For the text-containing cell, return its midpoint in [X, Y] coordinate format. 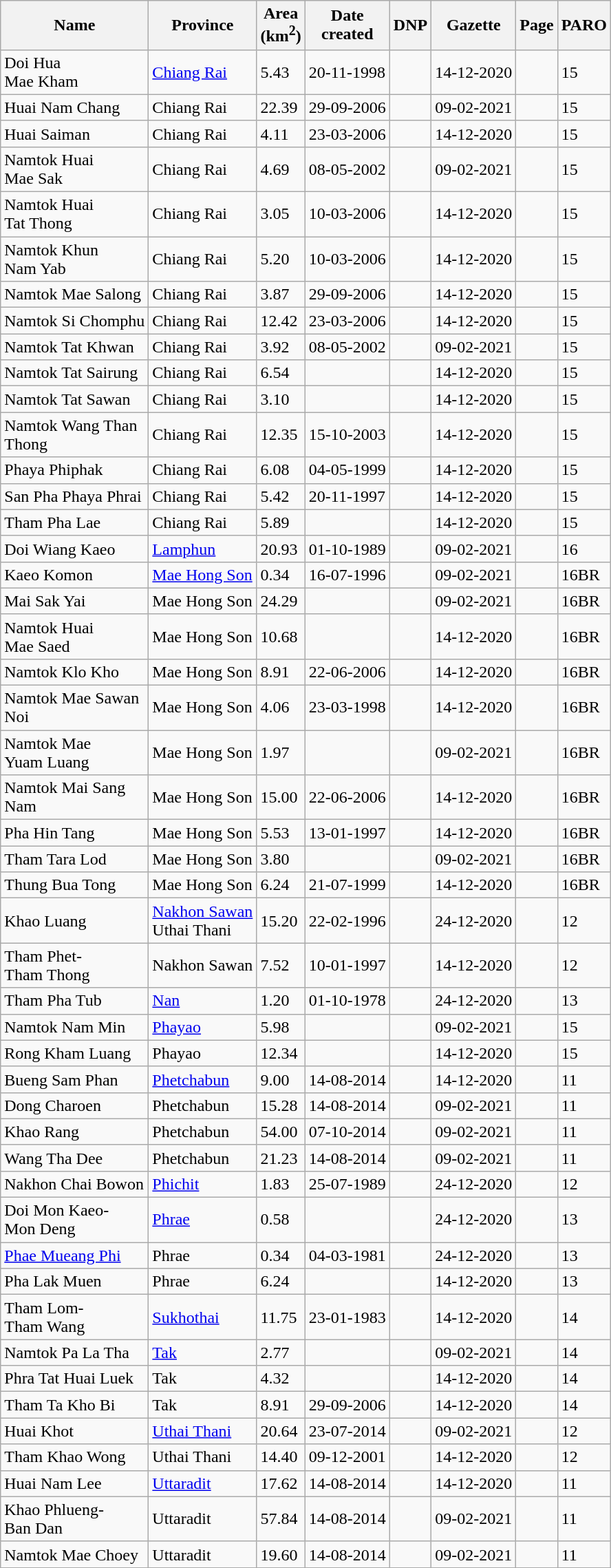
Pha Lak Muen [74, 1282]
23-03-1998 [347, 708]
Gazette [473, 25]
14.40 [281, 1457]
Namtok Tat Sairung [74, 373]
3.80 [281, 859]
22.39 [281, 107]
10.68 [281, 636]
1.20 [281, 1001]
Namtok HuaiMae Saed [74, 636]
4.32 [281, 1379]
Wang Tha Dee [74, 1158]
Rong Kham Luang [74, 1053]
Mai Sak Yai [74, 601]
Doi Wiang Kaeo [74, 549]
Area(km2) [281, 25]
Khao Phlueng-Ban Dan [74, 1518]
Tham Pha Lae [74, 522]
Nakhon Sawan [202, 965]
12.35 [281, 435]
3.87 [281, 295]
16 [583, 549]
22-02-1996 [347, 921]
DNP [410, 25]
7.52 [281, 965]
01-10-1978 [347, 1001]
Namtok Mae Salong [74, 295]
54.00 [281, 1132]
Tham Phet-Tham Thong [74, 965]
Nan [202, 1001]
Huai Saiman [74, 134]
Nakhon Chai Bowon [74, 1184]
20-11-1997 [347, 496]
5.89 [281, 522]
Huai Nam Chang [74, 107]
2.77 [281, 1353]
23-07-2014 [347, 1431]
Phaya Phiphak [74, 470]
3.92 [281, 347]
5.20 [281, 259]
Tham Ta Kho Bi [74, 1405]
12.42 [281, 321]
4.06 [281, 708]
Phra Tat Huai Luek [74, 1379]
15.00 [281, 797]
16-07-1996 [347, 575]
Huai Nam Lee [74, 1483]
Tham Khao Wong [74, 1457]
0.58 [281, 1220]
Phichit [202, 1184]
04-05-1999 [347, 470]
11.75 [281, 1317]
Namtok Tat Sawan [74, 399]
Namtok Si Chomphu [74, 321]
15.28 [281, 1105]
San Pha Phaya Phrai [74, 496]
Bueng Sam Phan [74, 1079]
Kaeo Komon [74, 575]
5.43 [281, 72]
04-03-1981 [347, 1256]
Namtok KhunNam Yab [74, 259]
Namtok HuaiTat Thong [74, 215]
1.97 [281, 753]
Sukhothai [202, 1317]
15.20 [281, 921]
24.29 [281, 601]
Khao Rang [74, 1132]
Khao Luang [74, 921]
Doi HuaMae Kham [74, 72]
Namtok MaeYuam Luang [74, 753]
4.69 [281, 169]
3.05 [281, 215]
09-12-2001 [347, 1457]
57.84 [281, 1518]
PARO [583, 25]
6.08 [281, 470]
Namtok Tat Khwan [74, 347]
Pha Hin Tang [74, 833]
Name [74, 25]
20.64 [281, 1431]
Datecreated [347, 25]
13-01-1997 [347, 833]
Tham Tara Lod [74, 859]
21.23 [281, 1158]
5.53 [281, 833]
3.10 [281, 399]
9.00 [281, 1079]
Phae Mueang Phi [74, 1256]
6.54 [281, 373]
Namtok Mae Choey [74, 1554]
20.93 [281, 549]
Dong Charoen [74, 1105]
Tham Pha Tub [74, 1001]
25-07-1989 [347, 1184]
10-01-1997 [347, 965]
07-10-2014 [347, 1132]
Namtok Wang ThanThong [74, 435]
17.62 [281, 1483]
Province [202, 25]
Namtok HuaiMae Sak [74, 169]
Doi Mon Kaeo-Mon Deng [74, 1220]
01-10-1989 [347, 549]
5.98 [281, 1027]
1.83 [281, 1184]
Namtok Nam Min [74, 1027]
23-01-1983 [347, 1317]
12.34 [281, 1053]
21-07-1999 [347, 885]
20-11-1998 [347, 72]
4.11 [281, 134]
Namtok Pa La Tha [74, 1353]
Namtok Mai SangNam [74, 797]
Tham Lom-Tham Wang [74, 1317]
Page [537, 25]
19.60 [281, 1554]
Namtok Mae SawanNoi [74, 708]
Lamphun [202, 549]
Huai Khot [74, 1431]
Namtok Klo Kho [74, 672]
Nakhon SawanUthai Thani [202, 921]
Thung Bua Tong [74, 885]
5.42 [281, 496]
15-10-2003 [347, 435]
